Capture the cell that displays the provided text and extract its [x, y] central coordinate. 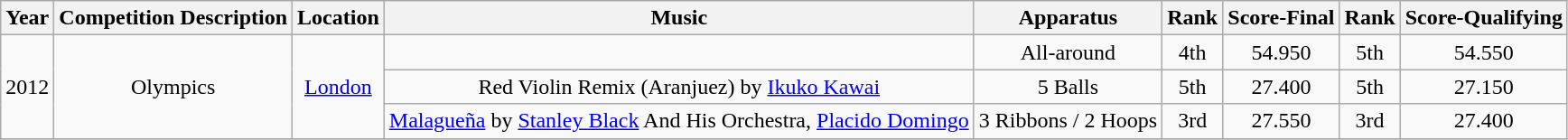
5 Balls [1068, 87]
Olympics [173, 87]
All-around [1068, 52]
Music [679, 18]
54.550 [1483, 52]
3 Ribbons / 2 Hoops [1068, 121]
4th [1192, 52]
Year [27, 18]
Score-Qualifying [1483, 18]
Apparatus [1068, 18]
27.150 [1483, 87]
2012 [27, 87]
Red Violin Remix (Aranjuez) by Ikuko Kawai [679, 87]
54.950 [1281, 52]
Competition Description [173, 18]
Score-Final [1281, 18]
Location [339, 18]
Malagueña by Stanley Black And His Orchestra, Placido Domingo [679, 121]
27.550 [1281, 121]
London [339, 87]
